Extract the [x, y] coordinate from the center of the cell holding the provided text.  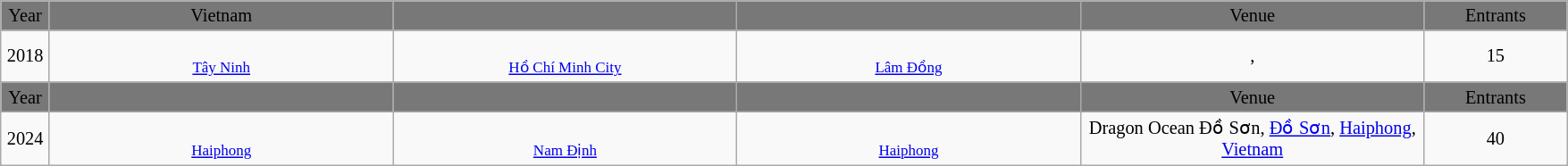
Lâm Đồng [910, 56]
Nam Định [565, 137]
, [1253, 56]
2024 [25, 137]
Dragon Ocean Đồ Sơn, Đồ Sơn, Haiphong, Vietnam [1253, 137]
Tây Ninh [222, 56]
15 [1496, 56]
Vietnam [222, 15]
2018 [25, 56]
40 [1496, 137]
Hồ Chí Minh City [565, 56]
